Return the [X, Y] coordinate for the center point of the cell that contains the specified text.  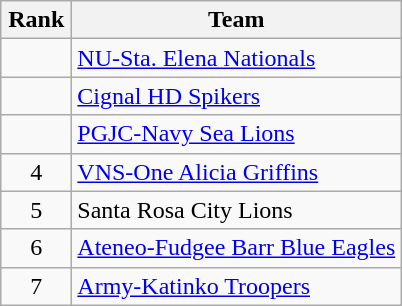
Army-Katinko Troopers [236, 286]
NU-Sta. Elena Nationals [236, 58]
VNS-One Alicia Griffins [236, 172]
6 [36, 248]
4 [36, 172]
Cignal HD Spikers [236, 96]
Ateneo-Fudgee Barr Blue Eagles [236, 248]
Santa Rosa City Lions [236, 210]
5 [36, 210]
Rank [36, 20]
PGJC-Navy Sea Lions [236, 134]
7 [36, 286]
Team [236, 20]
